Find where the given text appears and provide that cell's center as (X, Y) coordinate. 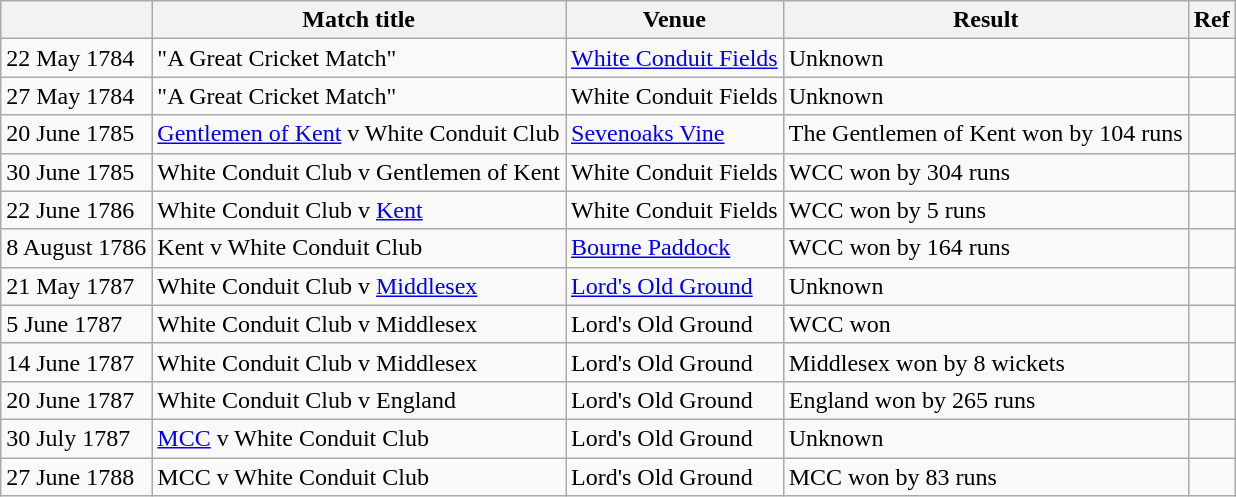
20 June 1787 (76, 400)
The Gentlemen of Kent won by 104 runs (986, 134)
20 June 1785 (76, 134)
White Conduit Club v England (359, 400)
WCC won by 5 runs (986, 210)
27 June 1788 (76, 477)
White Conduit Club v Gentlemen of Kent (359, 172)
WCC won (986, 324)
22 May 1784 (76, 58)
Match title (359, 20)
Venue (675, 20)
Middlesex won by 8 wickets (986, 362)
30 June 1785 (76, 172)
21 May 1787 (76, 286)
MCC won by 83 runs (986, 477)
WCC won by 164 runs (986, 248)
5 June 1787 (76, 324)
8 August 1786 (76, 248)
Kent v White Conduit Club (359, 248)
Gentlemen of Kent v White Conduit Club (359, 134)
Ref (1212, 20)
Result (986, 20)
27 May 1784 (76, 96)
30 July 1787 (76, 438)
Sevenoaks Vine (675, 134)
WCC won by 304 runs (986, 172)
White Conduit Club v Kent (359, 210)
Bourne Paddock (675, 248)
14 June 1787 (76, 362)
England won by 265 runs (986, 400)
22 June 1786 (76, 210)
